Locate the cell with the specified text and output its [x, y] center coordinate. 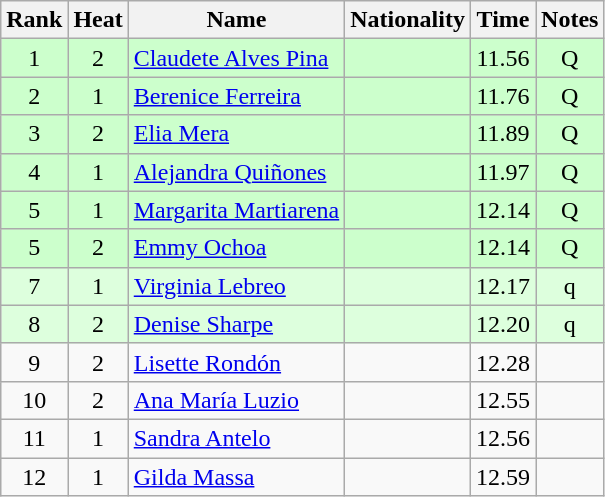
4 [34, 172]
11.89 [502, 134]
Name [236, 20]
11 [34, 438]
Nationality [408, 20]
Claudete Alves Pina [236, 58]
Gilda Massa [236, 477]
Notes [570, 20]
Emmy Ochoa [236, 248]
12 [34, 477]
Heat [98, 20]
12.59 [502, 477]
Margarita Martiarena [236, 210]
Alejandra Quiñones [236, 172]
12.28 [502, 362]
Time [502, 20]
8 [34, 324]
12.55 [502, 400]
11.56 [502, 58]
9 [34, 362]
12.56 [502, 438]
7 [34, 286]
Elia Mera [236, 134]
12.17 [502, 286]
Rank [34, 20]
Virginia Lebreo [236, 286]
Sandra Antelo [236, 438]
12.20 [502, 324]
Berenice Ferreira [236, 96]
Ana María Luzio [236, 400]
Denise Sharpe [236, 324]
Lisette Rondón [236, 362]
11.76 [502, 96]
10 [34, 400]
3 [34, 134]
11.97 [502, 172]
